Locate the cell with the specified text and output its [X, Y] center coordinate. 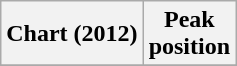
Chart (2012) [72, 34]
Peakposition [189, 34]
